Determine the [x, y] coordinate at the center of the cell enclosing the given text.  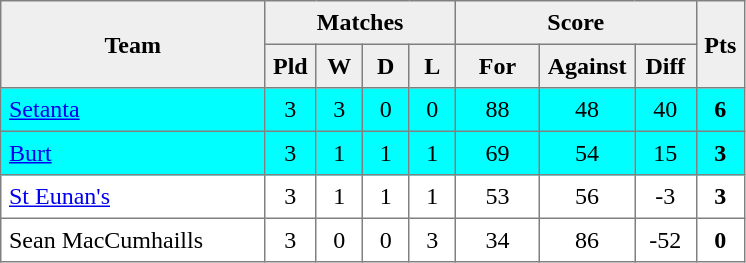
6 [720, 110]
Diff [666, 66]
Pts [720, 44]
W [339, 66]
Matches [360, 23]
48 [586, 110]
D [385, 66]
Score [576, 23]
Against [586, 66]
40 [666, 110]
Setanta [133, 110]
L [432, 66]
54 [586, 153]
-3 [666, 197]
86 [586, 240]
For [497, 66]
Pld [290, 66]
53 [497, 197]
69 [497, 153]
56 [586, 197]
Team [133, 44]
-52 [666, 240]
15 [666, 153]
Sean MacCumhaills [133, 240]
St Eunan's [133, 197]
88 [497, 110]
Burt [133, 153]
34 [497, 240]
